Find where the given text appears and provide that cell's center as (x, y) coordinate. 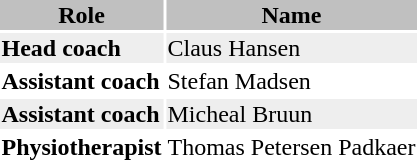
Name (292, 15)
Head coach (82, 48)
Claus Hansen (292, 48)
Micheal Bruun (292, 114)
Stefan Madsen (292, 81)
Role (82, 15)
